Find where the given text appears and provide that cell's center as [x, y] coordinate. 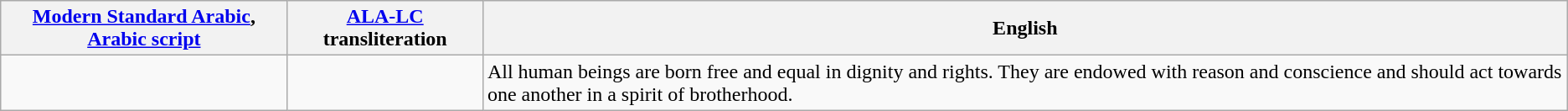
Modern Standard Arabic, Arabic script [144, 29]
ALA-LC transliteration [385, 29]
English [1025, 29]
